Find where the given text appears and provide that cell's center as (x, y) coordinate. 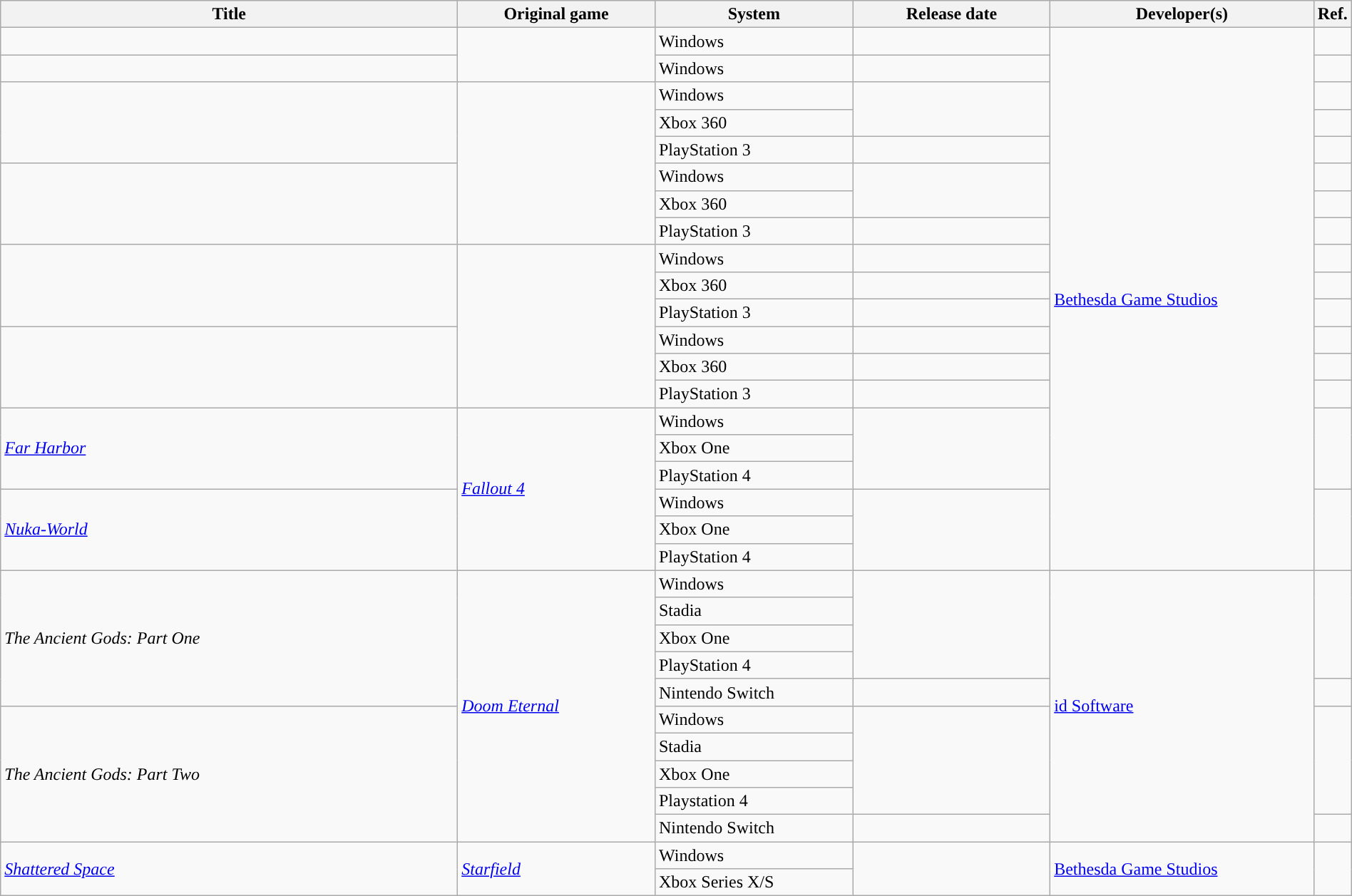
Fallout 4 (556, 489)
Release date (951, 14)
Far Harbor (230, 448)
Xbox Series X/S (754, 882)
Ref. (1332, 14)
Doom Eternal (556, 706)
Developer(s) (1182, 14)
Nuka-World (230, 530)
Playstation 4 (754, 801)
System (754, 14)
The Ancient Gods: Part Two (230, 773)
id Software (1182, 706)
Shattered Space (230, 869)
Original game (556, 14)
Title (230, 14)
The Ancient Gods: Part One (230, 638)
Starfield (556, 869)
